Capture the cell that displays the provided text and extract its [x, y] central coordinate. 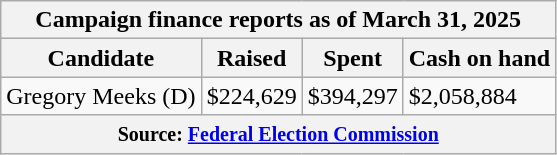
Campaign finance reports as of March 31, 2025 [278, 20]
Gregory Meeks (D) [101, 96]
$394,297 [352, 96]
$224,629 [252, 96]
Raised [252, 58]
Spent [352, 58]
$2,058,884 [479, 96]
Source: Federal Election Commission [278, 134]
Candidate [101, 58]
Cash on hand [479, 58]
